Scan for the cell matching the given text and deliver its (X, Y) coordinate at center. 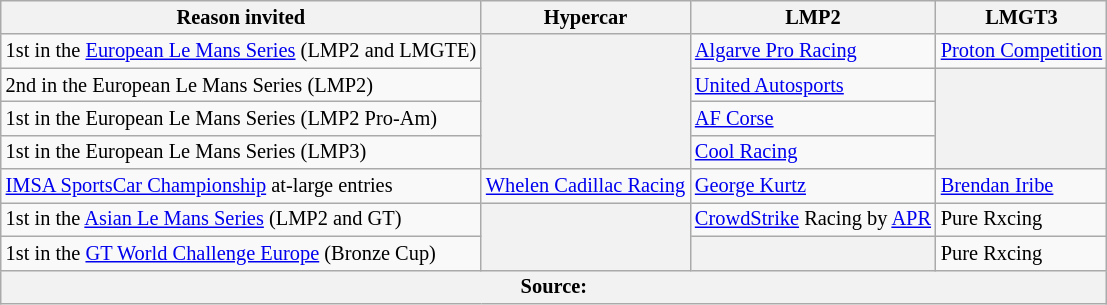
2nd in the European Le Mans Series (LMP2) (241, 85)
Source: (554, 287)
1st in the GT World Challenge Europe (Bronze Cup) (241, 253)
1st in the European Le Mans Series (LMP2 Pro-Am) (241, 118)
1st in the European Le Mans Series (LMP2 and LMGTE) (241, 51)
LMP2 (813, 17)
Cool Racing (813, 152)
1st in the European Le Mans Series (LMP3) (241, 152)
AF Corse (813, 118)
Reason invited (241, 17)
Hypercar (586, 17)
Algarve Pro Racing (813, 51)
George Kurtz (813, 186)
United Autosports (813, 85)
Proton Competition (1022, 51)
Brendan Iribe (1022, 186)
1st in the Asian Le Mans Series (LMP2 and GT) (241, 219)
CrowdStrike Racing by APR (813, 219)
LMGT3 (1022, 17)
IMSA SportsCar Championship at-large entries (241, 186)
Whelen Cadillac Racing (586, 186)
